Output the [X, Y] coordinate of the center of the cell containing the given text.  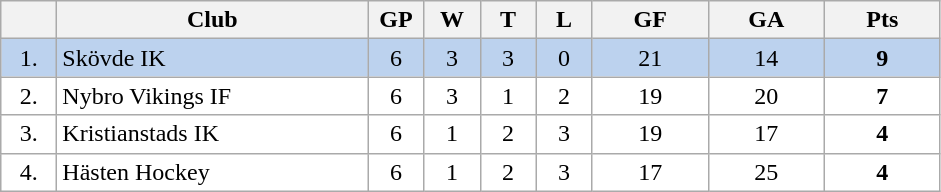
20 [766, 96]
4. [29, 172]
0 [564, 58]
2. [29, 96]
Kristianstads IK [212, 134]
Nybro Vikings IF [212, 96]
W [452, 20]
GP [396, 20]
Hästen Hockey [212, 172]
Pts [882, 20]
3. [29, 134]
Club [212, 20]
GF [650, 20]
7 [882, 96]
L [564, 20]
Skövde IK [212, 58]
GA [766, 20]
21 [650, 58]
9 [882, 58]
14 [766, 58]
1. [29, 58]
25 [766, 172]
T [508, 20]
